Locate the cell with the specified text and output its [x, y] center coordinate. 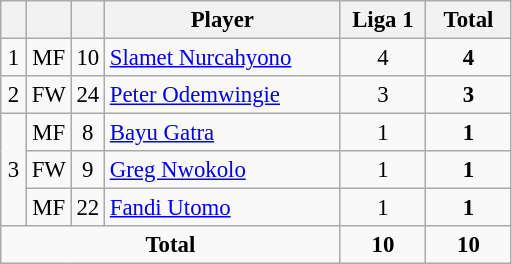
9 [88, 170]
22 [88, 208]
8 [88, 133]
Liga 1 [383, 20]
Bayu Gatra [222, 133]
Greg Nwokolo [222, 170]
Player [222, 20]
24 [88, 95]
Fandi Utomo [222, 208]
2 [14, 95]
Peter Odemwingie [222, 95]
Slamet Nurcahyono [222, 58]
